Detect which cell encompasses the target text, then output its (x, y) center coordinate. 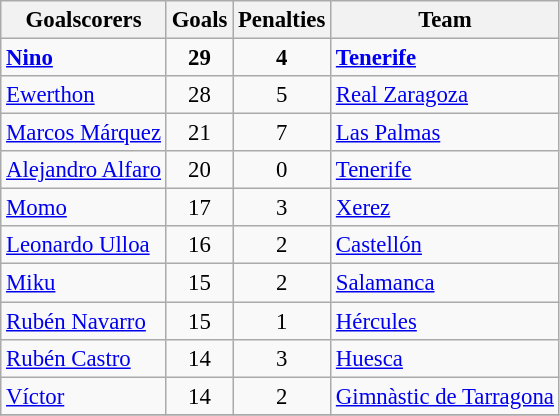
Ewerthon (84, 95)
Real Zaragoza (446, 95)
Team (446, 20)
4 (282, 58)
0 (282, 170)
Salamanca (446, 283)
20 (199, 170)
5 (282, 95)
Miku (84, 283)
Víctor (84, 396)
Rubén Navarro (84, 321)
Nino (84, 58)
7 (282, 133)
28 (199, 95)
17 (199, 208)
Las Palmas (446, 133)
Hércules (446, 321)
16 (199, 245)
Rubén Castro (84, 358)
1 (282, 321)
21 (199, 133)
Momo (84, 208)
Alejandro Alfaro (84, 170)
Penalties (282, 20)
Xerez (446, 208)
Leonardo Ulloa (84, 245)
Goalscorers (84, 20)
Castellón (446, 245)
29 (199, 58)
Huesca (446, 358)
Gimnàstic de Tarragona (446, 396)
Marcos Márquez (84, 133)
Goals (199, 20)
